Provide the [X, Y] coordinate of the cell's center where the given text is located.  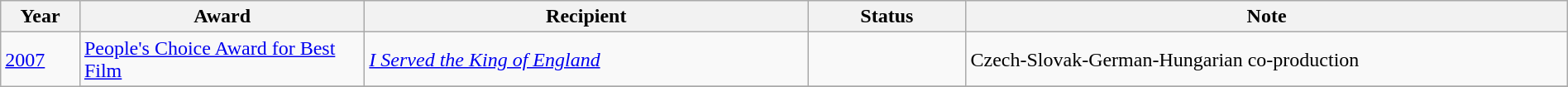
Czech-Slovak-German-Hungarian co-production [1267, 60]
Note [1267, 17]
People's Choice Award for Best Film [222, 60]
Year [41, 17]
2007 [41, 60]
Award [222, 17]
I Served the King of England [586, 60]
Status [887, 17]
Recipient [586, 17]
